Find where the given text appears and provide that cell's center as (x, y) coordinate. 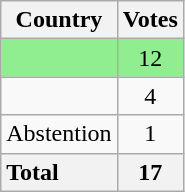
Abstention (59, 134)
Country (59, 20)
Total (59, 172)
1 (150, 134)
12 (150, 58)
17 (150, 172)
4 (150, 96)
Votes (150, 20)
